From the cell containing the given text, extract its center point as [x, y] coordinate. 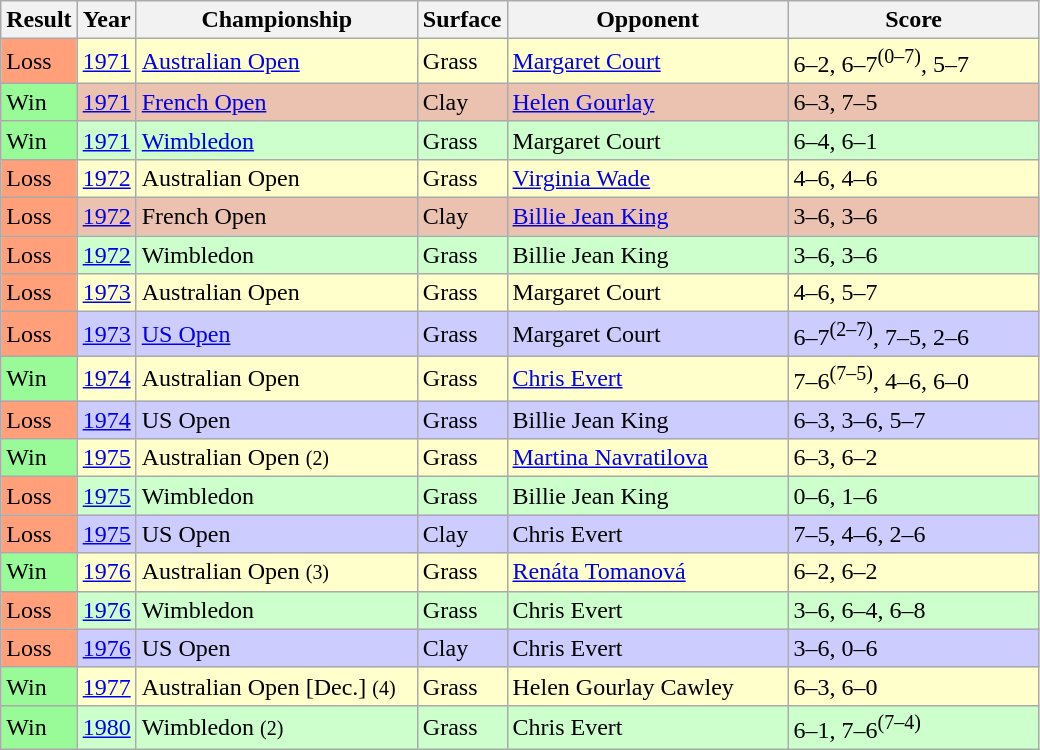
6–4, 6–1 [914, 140]
Helen Gourlay Cawley [648, 686]
Opponent [648, 20]
Result [39, 20]
1977 [106, 686]
6–3, 6–0 [914, 686]
6–7(2–7), 7–5, 2–6 [914, 334]
6–2, 6–7(0–7), 5–7 [914, 62]
6–1, 7–6(7–4) [914, 728]
Australian Open (2) [276, 458]
3–6, 6–4, 6–8 [914, 610]
Championship [276, 20]
7–6(7–5), 4–6, 6–0 [914, 378]
Martina Navratilova [648, 458]
0–6, 1–6 [914, 496]
Renáta Tomanová [648, 572]
Virginia Wade [648, 178]
4–6, 5–7 [914, 293]
6–2, 6–2 [914, 572]
6–3, 3–6, 5–7 [914, 420]
Year [106, 20]
6–3, 7–5 [914, 102]
6–3, 6–2 [914, 458]
1980 [106, 728]
Wimbledon (2) [276, 728]
3–6, 0–6 [914, 648]
Australian Open (3) [276, 572]
Score [914, 20]
Australian Open [Dec.] (4) [276, 686]
7–5, 4–6, 2–6 [914, 534]
Surface [462, 20]
Helen Gourlay [648, 102]
4–6, 4–6 [914, 178]
